Determine the [x, y] coordinate at the center of the cell enclosing the given text.  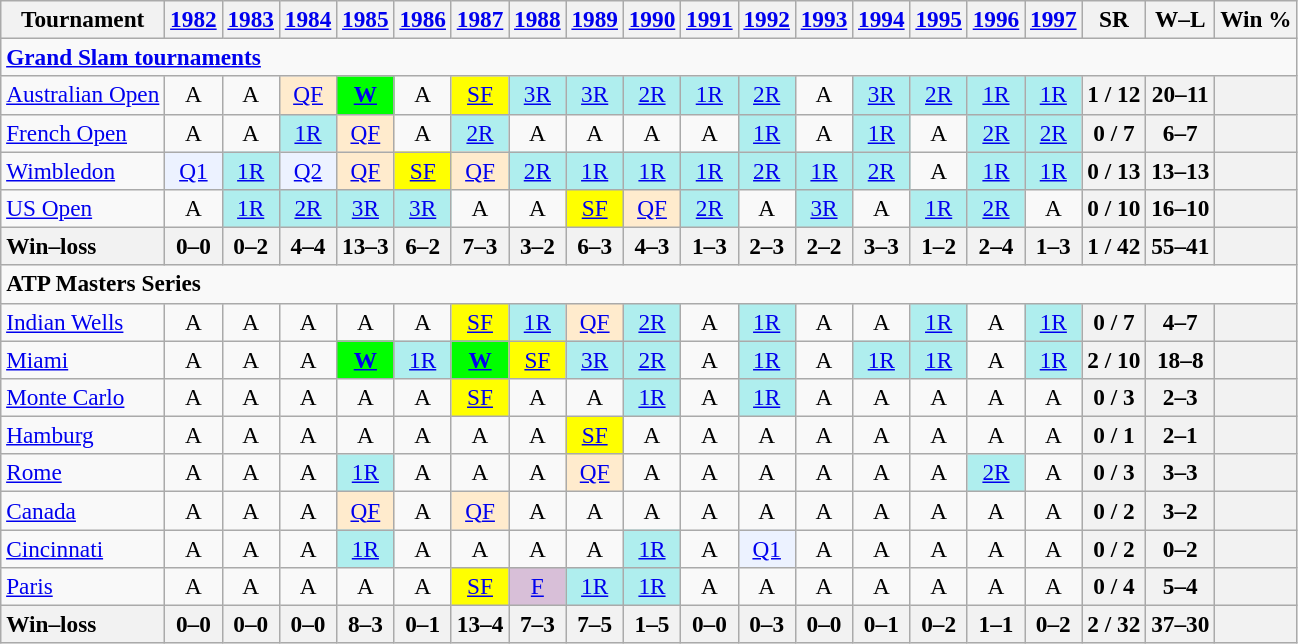
2 / 32 [1114, 624]
4–7 [1180, 322]
Rome [83, 473]
Australian Open [83, 95]
18–8 [1180, 359]
1994 [882, 19]
1984 [308, 19]
Q2 [308, 170]
1995 [938, 19]
1996 [996, 19]
2–2 [824, 246]
1988 [538, 19]
1982 [194, 19]
6–2 [422, 246]
Indian Wells [83, 322]
1 / 42 [1114, 246]
37–30 [1180, 624]
13–3 [366, 246]
F [538, 586]
1–5 [652, 624]
Monte Carlo [83, 397]
1 / 12 [1114, 95]
Cincinnati [83, 548]
Paris [83, 586]
4–4 [308, 246]
55–41 [1180, 246]
0 / 10 [1114, 208]
1983 [250, 19]
1992 [766, 19]
Grand Slam tournaments [649, 57]
1–1 [996, 624]
0 / 13 [1114, 170]
Wimbledon [83, 170]
Hamburg [83, 435]
1991 [710, 19]
16–10 [1180, 208]
13–4 [480, 624]
6–3 [594, 246]
1987 [480, 19]
1986 [422, 19]
Tournament [83, 19]
0 / 4 [1114, 586]
1985 [366, 19]
French Open [83, 133]
Win % [1256, 19]
US Open [83, 208]
1993 [824, 19]
ATP Masters Series [649, 284]
13–13 [1180, 170]
2–4 [996, 246]
7–5 [594, 624]
20–11 [1180, 95]
SR [1114, 19]
2–1 [1180, 435]
5–4 [1180, 586]
1–2 [938, 246]
W–L [1180, 19]
8–3 [366, 624]
0 / 1 [1114, 435]
1997 [1054, 19]
2 / 10 [1114, 359]
1990 [652, 19]
Canada [83, 510]
0–3 [766, 624]
6–7 [1180, 133]
4–3 [652, 246]
Miami [83, 359]
1989 [594, 19]
